Return the (X, Y) coordinate for the center point of the cell that contains the specified text.  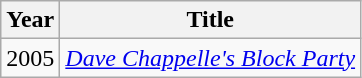
Year (30, 20)
Dave Chappelle's Block Party (210, 58)
2005 (30, 58)
Title (210, 20)
